Extract the [X, Y] coordinate from the center of the cell holding the provided text.  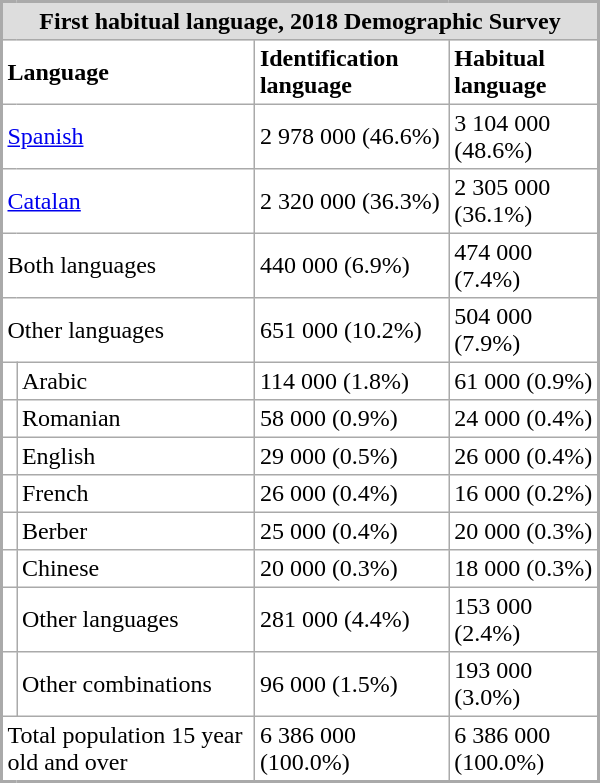
English [136, 456]
Arabic [136, 381]
First habitual language, 2018 Demographic Survey [300, 21]
25 000 (0.4%) [352, 531]
2 320 000 (36.3%) [352, 201]
Habitual language [524, 72]
18 000 (0.3%) [524, 569]
474 000 (7.4%) [524, 265]
193 000 (3.0%) [524, 684]
2 978 000 (46.6%) [352, 136]
58 000 (0.9%) [352, 419]
Other combinations [136, 684]
2 305 000 (36.1%) [524, 201]
651 000 (10.2%) [352, 330]
153 000 (2.4%) [524, 619]
Chinese [136, 569]
Spanish [128, 136]
Both languages [128, 265]
French [136, 494]
281 000 (4.4%) [352, 619]
Total population 15 year old and over [128, 748]
Identification language [352, 72]
Berber [136, 531]
440 000 (6.9%) [352, 265]
29 000 (0.5%) [352, 456]
Language [128, 72]
61 000 (0.9%) [524, 381]
3 104 000 (48.6%) [524, 136]
16 000 (0.2%) [524, 494]
Romanian [136, 419]
Catalan [128, 201]
96 000 (1.5%) [352, 684]
114 000 (1.8%) [352, 381]
24 000 (0.4%) [524, 419]
504 000 (7.9%) [524, 330]
